Provide the [X, Y] coordinate of the cell's center where the given text is located.  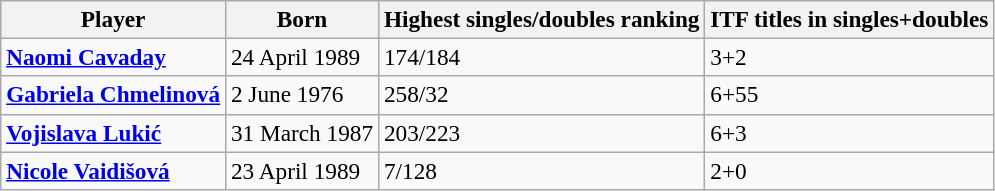
174/184 [542, 57]
Nicole Vaidišová [114, 170]
Vojislava Lukić [114, 133]
203/223 [542, 133]
Born [302, 19]
7/128 [542, 170]
Gabriela Chmelinová [114, 95]
24 April 1989 [302, 57]
6+55 [850, 95]
6+3 [850, 133]
258/32 [542, 95]
31 March 1987 [302, 133]
ITF titles in singles+doubles [850, 19]
Highest singles/doubles ranking [542, 19]
Naomi Cavaday [114, 57]
23 April 1989 [302, 170]
2 June 1976 [302, 95]
3+2 [850, 57]
Player [114, 19]
2+0 [850, 170]
